Return (x, y) of the center of cell containing provided text 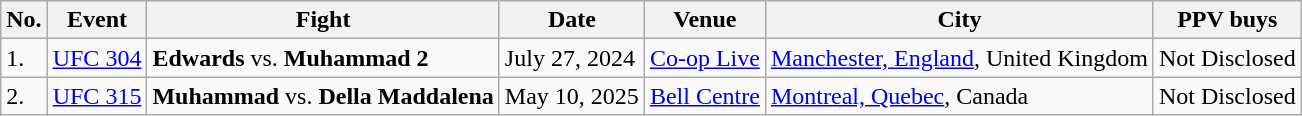
Bell Centre (704, 96)
Edwards vs. Muhammad 2 (323, 58)
PPV buys (1227, 20)
Event (97, 20)
Fight (323, 20)
UFC 304 (97, 58)
1. (24, 58)
Co-op Live (704, 58)
No. (24, 20)
May 10, 2025 (572, 96)
Venue (704, 20)
July 27, 2024 (572, 58)
Muhammad vs. Della Maddalena (323, 96)
Date (572, 20)
UFC 315 (97, 96)
2. (24, 96)
Montreal, Quebec, Canada (959, 96)
Manchester, England, United Kingdom (959, 58)
City (959, 20)
